Scan for the cell matching the given text and deliver its [X, Y] coordinate at center. 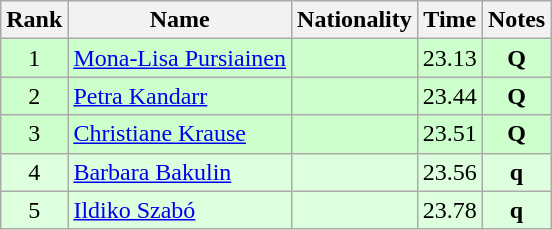
23.51 [450, 134]
Ildiko Szabó [180, 210]
Christiane Krause [180, 134]
Nationality [355, 20]
Name [180, 20]
23.56 [450, 172]
2 [34, 96]
3 [34, 134]
4 [34, 172]
Rank [34, 20]
23.78 [450, 210]
1 [34, 58]
Barbara Bakulin [180, 172]
23.13 [450, 58]
23.44 [450, 96]
Notes [516, 20]
Time [450, 20]
Mona-Lisa Pursiainen [180, 58]
Petra Kandarr [180, 96]
5 [34, 210]
